Find where the given text appears and provide that cell's center as (x, y) coordinate. 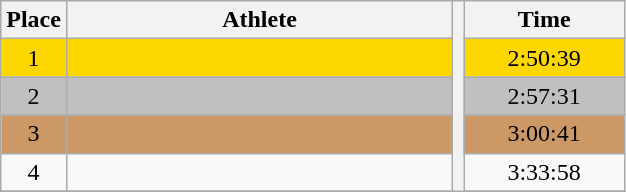
3:33:58 (544, 172)
2:50:39 (544, 58)
Athlete (259, 20)
Time (544, 20)
2:57:31 (544, 96)
2 (34, 96)
3:00:41 (544, 134)
1 (34, 58)
3 (34, 134)
Place (34, 20)
4 (34, 172)
